For the text-containing cell, return its midpoint in (X, Y) coordinate format. 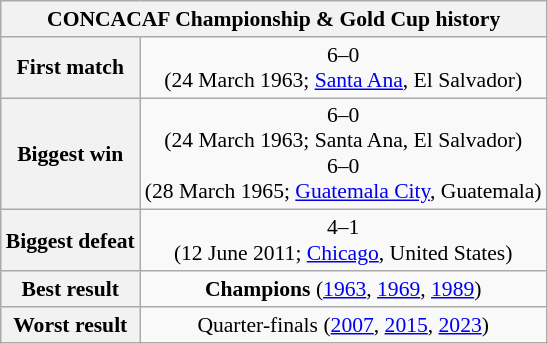
Quarter-finals (2007, 2015, 2023) (344, 325)
Best result (70, 289)
First match (70, 68)
CONCACAF Championship & Gold Cup history (274, 19)
4–1 (12 June 2011; Chicago, United States) (344, 240)
Champions (1963, 1969, 1989) (344, 289)
6–0 (24 March 1963; Santa Ana, El Salvador) 6–0 (28 March 1965; Guatemala City, Guatemala) (344, 154)
Worst result (70, 325)
6–0 (24 March 1963; Santa Ana, El Salvador) (344, 68)
Biggest win (70, 154)
Biggest defeat (70, 240)
